From the cell containing the given text, extract its center point as [X, Y] coordinate. 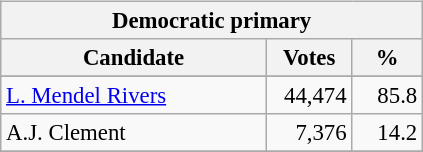
Democratic primary [212, 21]
44,474 [309, 96]
A.J. Clement [134, 133]
Candidate [134, 58]
7,376 [309, 133]
85.8 [388, 96]
14.2 [388, 133]
% [388, 58]
Votes [309, 58]
L. Mendel Rivers [134, 96]
